From the cell containing the given text, extract its center point as (X, Y) coordinate. 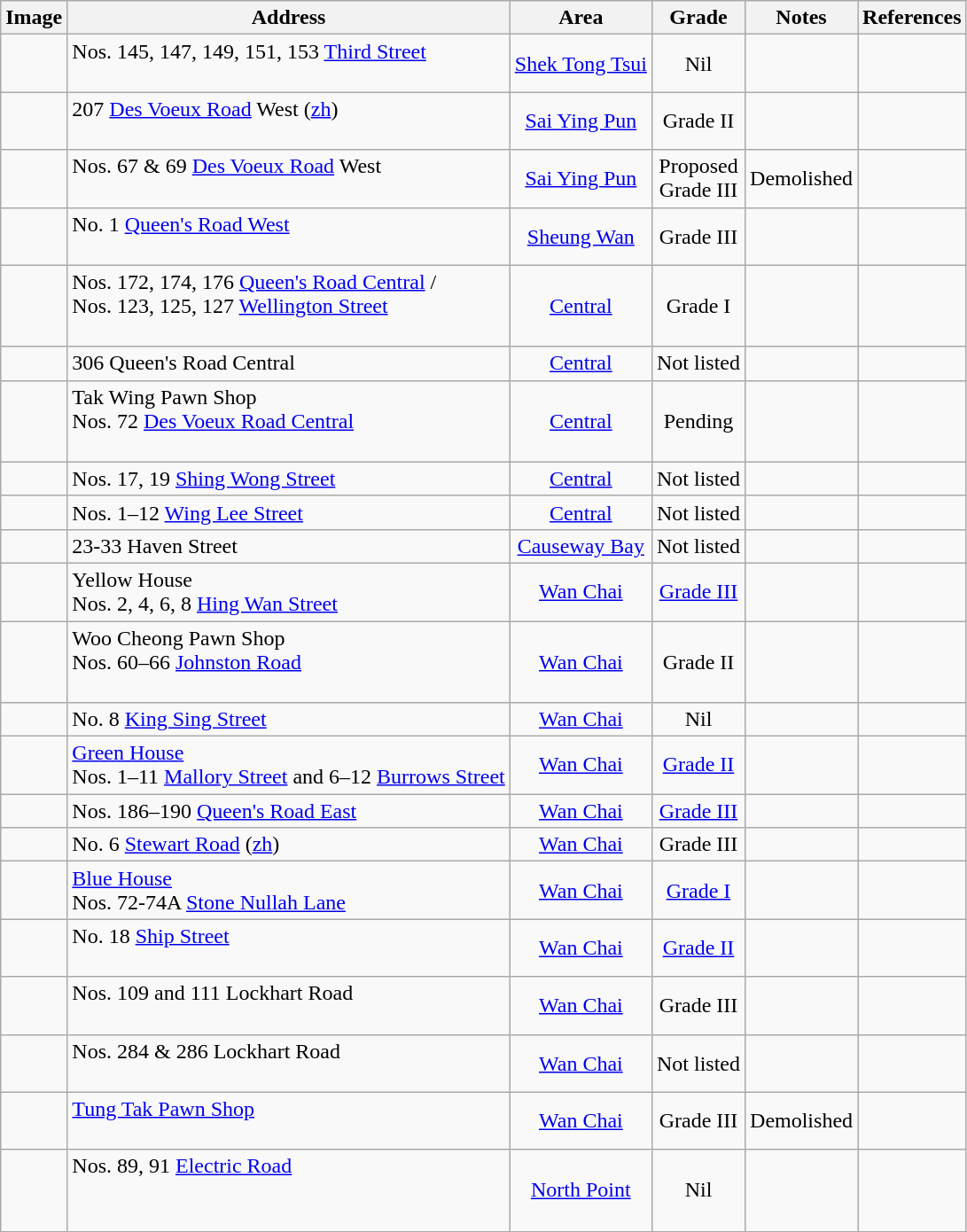
ProposedGrade III (698, 179)
References (913, 18)
No. 18 Ship Street (289, 948)
No. 8 King Sing Street (289, 720)
207 Des Voeux Road West (zh) (289, 121)
Image (34, 18)
Notes (801, 18)
Green HouseNos. 1–11 Mallory Street and 6–12 Burrows Street (289, 766)
Tung Tak Pawn Shop (289, 1120)
North Point (581, 1190)
Pending (698, 421)
Sheung Wan (581, 236)
Nos. 89, 91 Electric Road (289, 1190)
Nos. 109 and 111 Lockhart Road (289, 1005)
Grade (698, 18)
Nos. 17, 19 Shing Wong Street (289, 479)
Woo Cheong Pawn ShopNos. 60–66 Johnston Road (289, 661)
Blue HouseNos. 72-74A Stone Nullah Lane (289, 890)
306 Queen's Road Central (289, 363)
Nos. 186–190 Queen's Road East (289, 811)
Nos. 172, 174, 176 Queen's Road Central /Nos. 123, 125, 127 Wellington Street (289, 306)
Area (581, 18)
No. 1 Queen's Road West (289, 236)
No. 6 Stewart Road (zh) (289, 845)
Shek Tong Tsui (581, 64)
Nos. 67 & 69 Des Voeux Road West (289, 179)
Address (289, 18)
Nos. 145, 147, 149, 151, 153 Third Street (289, 64)
Nos. 284 & 286 Lockhart Road (289, 1064)
Nos. 1–12 Wing Lee Street (289, 512)
Yellow HouseNos. 2, 4, 6, 8 Hing Wan Street (289, 592)
23-33 Haven Street (289, 546)
Tak Wing Pawn ShopNos. 72 Des Voeux Road Central (289, 421)
Causeway Bay (581, 546)
